Return (X, Y) of the center of cell containing provided text 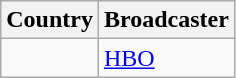
Country (50, 20)
HBO (166, 58)
Broadcaster (166, 20)
